Identify which cell holds the provided text, then report its [x, y] central coordinate. 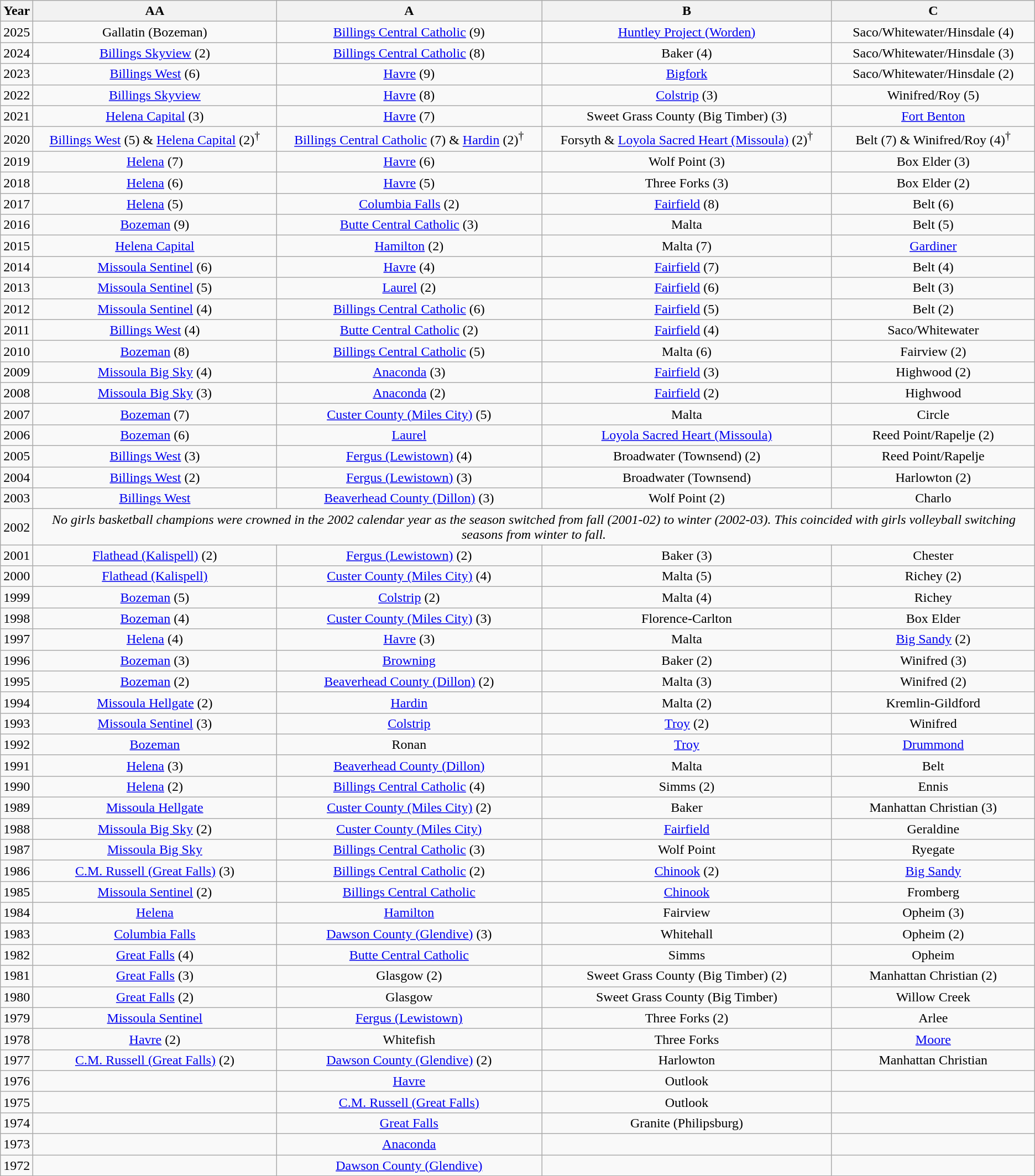
Florence-Carlton [687, 618]
Saco/Whitewater [933, 330]
Billings Central Catholic (7) & Hardin (2)† [409, 139]
Manhattan Christian (3) [933, 808]
Fergus (Lewistown) (4) [409, 456]
2001 [17, 555]
Butte Central Catholic [409, 955]
Troy [687, 744]
Kremlin-Gildford [933, 702]
Great Falls [409, 1123]
Troy (2) [687, 723]
2005 [17, 456]
1972 [17, 1165]
Billings Central Catholic (6) [409, 309]
Flathead (Kalispell) [155, 576]
Whitehall [687, 934]
1979 [17, 1018]
Billings West (5) & Helena Capital (2)† [155, 139]
Simms (2) [687, 786]
Helena [155, 913]
1994 [17, 702]
Billings West (6) [155, 74]
1975 [17, 1102]
Missoula Sentinel (5) [155, 288]
Bozeman [155, 744]
Missoula Hellgate [155, 808]
A [409, 11]
Saco/Whitewater/Hinsdale (3) [933, 53]
1992 [17, 744]
1976 [17, 1081]
Colstrip (2) [409, 597]
Fairfield (5) [687, 309]
Laurel (2) [409, 288]
Beaverhead County (Dillon) (2) [409, 681]
2017 [17, 204]
Fergus (Lewistown) (2) [409, 555]
Winifred/Roy (5) [933, 95]
Anaconda (3) [409, 372]
Reed Point/Rapelje (2) [933, 435]
Willow Creek [933, 997]
Billings Skyview [155, 95]
Missoula Sentinel (2) [155, 892]
Beaverhead County (Dillon) [409, 765]
1974 [17, 1123]
Missoula Big Sky (4) [155, 372]
Bozeman (8) [155, 351]
C [933, 11]
2008 [17, 393]
Forsyth & Loyola Sacred Heart (Missoula) (2)† [687, 139]
Laurel [409, 435]
Circle [933, 414]
Malta (7) [687, 246]
C.M. Russell (Great Falls) (2) [155, 1060]
Glasgow [409, 997]
Big Sandy [933, 871]
Three Forks (3) [687, 183]
Box Elder (3) [933, 162]
2003 [17, 498]
Helena (7) [155, 162]
Highwood [933, 393]
Colstrip (3) [687, 95]
Butte Central Catholic (3) [409, 225]
1993 [17, 723]
Bozeman (3) [155, 660]
Fort Benton [933, 116]
2002 [17, 527]
Manhattan Christian (2) [933, 976]
Fairview (2) [933, 351]
Missoula Big Sky [155, 850]
1990 [17, 786]
Wolf Point [687, 850]
Billings West (2) [155, 477]
Browning [409, 660]
2020 [17, 139]
Malta (6) [687, 351]
Gallatin (Bozeman) [155, 32]
2009 [17, 372]
2015 [17, 246]
Drummond [933, 744]
Big Sandy (2) [933, 639]
1995 [17, 681]
Billings Skyview (2) [155, 53]
Winifred (2) [933, 681]
Manhattan Christian [933, 1060]
Fairfield (2) [687, 393]
Huntley Project (Worden) [687, 32]
Billings Central Catholic [409, 892]
Bozeman (4) [155, 618]
Columbia Falls [155, 934]
Fairview [687, 913]
Fergus (Lewistown) [409, 1018]
1988 [17, 829]
2014 [17, 267]
2023 [17, 74]
1986 [17, 871]
Chinook [687, 892]
Wolf Point (2) [687, 498]
Baker (3) [687, 555]
Chester [933, 555]
Baker (4) [687, 53]
Belt (3) [933, 288]
1997 [17, 639]
Sweet Grass County (Big Timber) [687, 997]
Fairfield [687, 829]
1991 [17, 765]
Havre (4) [409, 267]
Belt (5) [933, 225]
Ronan [409, 744]
Billings West (4) [155, 330]
Opheim (3) [933, 913]
Baker (2) [687, 660]
Geraldine [933, 829]
Helena Capital [155, 246]
Loyola Sacred Heart (Missoula) [687, 435]
Ennis [933, 786]
Havre (2) [155, 1039]
2021 [17, 116]
Butte Central Catholic (2) [409, 330]
Helena (4) [155, 639]
Box Elder [933, 618]
Richey (2) [933, 576]
Sweet Grass County (Big Timber) (3) [687, 116]
Havre (7) [409, 116]
Helena (6) [155, 183]
Billings West (3) [155, 456]
Dawson County (Glendive) (3) [409, 934]
1977 [17, 1060]
1996 [17, 660]
Custer County (Miles City) (4) [409, 576]
Harlowton [687, 1060]
Colstrip [409, 723]
Belt (6) [933, 204]
Great Falls (2) [155, 997]
Missoula Hellgate (2) [155, 702]
Helena Capital (3) [155, 116]
Bozeman (2) [155, 681]
Billings Central Catholic (8) [409, 53]
Billings Central Catholic (9) [409, 32]
2022 [17, 95]
Missoula Big Sky (3) [155, 393]
Saco/Whitewater/Hinsdale (2) [933, 74]
1987 [17, 850]
Fairfield (7) [687, 267]
Billings Central Catholic (4) [409, 786]
Helena (3) [155, 765]
Flathead (Kalispell) (2) [155, 555]
Missoula Sentinel [155, 1018]
Saco/Whitewater/Hinsdale (4) [933, 32]
Reed Point/Rapelje [933, 456]
2019 [17, 162]
1973 [17, 1144]
Missoula Sentinel (6) [155, 267]
2018 [17, 183]
1981 [17, 976]
Bigfork [687, 74]
C.M. Russell (Great Falls) [409, 1102]
Opheim [933, 955]
C.M. Russell (Great Falls) (3) [155, 871]
Baker [687, 808]
Great Falls (3) [155, 976]
Havre (6) [409, 162]
2011 [17, 330]
Belt (2) [933, 309]
Custer County (Miles City) (5) [409, 414]
Havre (8) [409, 95]
Simms [687, 955]
Opheim (2) [933, 934]
Billings Central Catholic (2) [409, 871]
Arlee [933, 1018]
Granite (Philipsburg) [687, 1123]
Winifred (3) [933, 660]
Hamilton [409, 913]
Fromberg [933, 892]
Missoula Sentinel (4) [155, 309]
Glasgow (2) [409, 976]
Chinook (2) [687, 871]
Hardin [409, 702]
2013 [17, 288]
Fairfield (6) [687, 288]
2012 [17, 309]
2007 [17, 414]
Harlowton (2) [933, 477]
Missoula Big Sky (2) [155, 829]
Fairfield (8) [687, 204]
Malta (2) [687, 702]
Ryegate [933, 850]
Bozeman (7) [155, 414]
Havre (3) [409, 639]
2010 [17, 351]
1978 [17, 1039]
Sweet Grass County (Big Timber) (2) [687, 976]
1998 [17, 618]
Malta (5) [687, 576]
1983 [17, 934]
Havre (5) [409, 183]
Billings Central Catholic (3) [409, 850]
2024 [17, 53]
Malta (3) [687, 681]
Fairfield (4) [687, 330]
Broadwater (Townsend) (2) [687, 456]
2016 [17, 225]
Highwood (2) [933, 372]
Year [17, 11]
Three Forks [687, 1039]
1989 [17, 808]
1980 [17, 997]
Custer County (Miles City) [409, 829]
Belt (7) & Winifred/Roy (4)† [933, 139]
2004 [17, 477]
Three Forks (2) [687, 1018]
Dawson County (Glendive) [409, 1165]
2006 [17, 435]
AA [155, 11]
1999 [17, 597]
2000 [17, 576]
Belt (4) [933, 267]
Dawson County (Glendive) (2) [409, 1060]
Fergus (Lewistown) (3) [409, 477]
Bozeman (6) [155, 435]
Winifred [933, 723]
1982 [17, 955]
Anaconda (2) [409, 393]
Hamilton (2) [409, 246]
Missoula Sentinel (3) [155, 723]
Helena (2) [155, 786]
Bozeman (5) [155, 597]
Helena (5) [155, 204]
Columbia Falls (2) [409, 204]
1985 [17, 892]
2025 [17, 32]
Billings West [155, 498]
Fairfield (3) [687, 372]
Charlo [933, 498]
Wolf Point (3) [687, 162]
Moore [933, 1039]
Richey [933, 597]
Anaconda [409, 1144]
Box Elder (2) [933, 183]
1984 [17, 913]
Bozeman (9) [155, 225]
B [687, 11]
Havre [409, 1081]
Gardiner [933, 246]
Whitefish [409, 1039]
Beaverhead County (Dillon) (3) [409, 498]
Billings Central Catholic (5) [409, 351]
Custer County (Miles City) (3) [409, 618]
Custer County (Miles City) (2) [409, 808]
Broadwater (Townsend) [687, 477]
Malta (4) [687, 597]
Belt [933, 765]
Great Falls (4) [155, 955]
Havre (9) [409, 74]
